Capture the cell that displays the provided text and extract its (x, y) central coordinate. 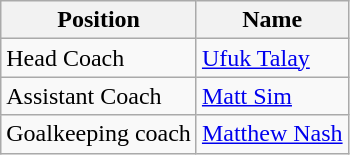
Position (99, 20)
Name (272, 20)
Matt Sim (272, 96)
Head Coach (99, 58)
Assistant Coach (99, 96)
Goalkeeping coach (99, 134)
Matthew Nash (272, 134)
Ufuk Talay (272, 58)
